Extract the [x, y] coordinate from the center of the cell holding the provided text.  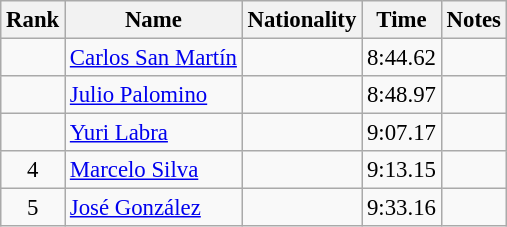
8:44.62 [402, 58]
Rank [33, 20]
Julio Palomino [154, 95]
5 [33, 208]
8:48.97 [402, 95]
4 [33, 170]
9:07.17 [402, 133]
9:33.16 [402, 208]
Nationality [302, 20]
Marcelo Silva [154, 170]
Carlos San Martín [154, 58]
José González [154, 208]
9:13.15 [402, 170]
Notes [474, 20]
Name [154, 20]
Time [402, 20]
Yuri Labra [154, 133]
